Locate the cell with the specified text and output its [x, y] center coordinate. 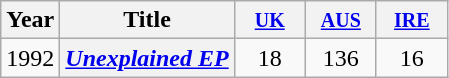
AUS [340, 20]
16 [412, 58]
136 [340, 58]
1992 [30, 58]
UK [270, 20]
Year [30, 20]
18 [270, 58]
IRE [412, 20]
Unexplained EP [147, 58]
Title [147, 20]
